Find where the given text appears and provide that cell's center as [X, Y] coordinate. 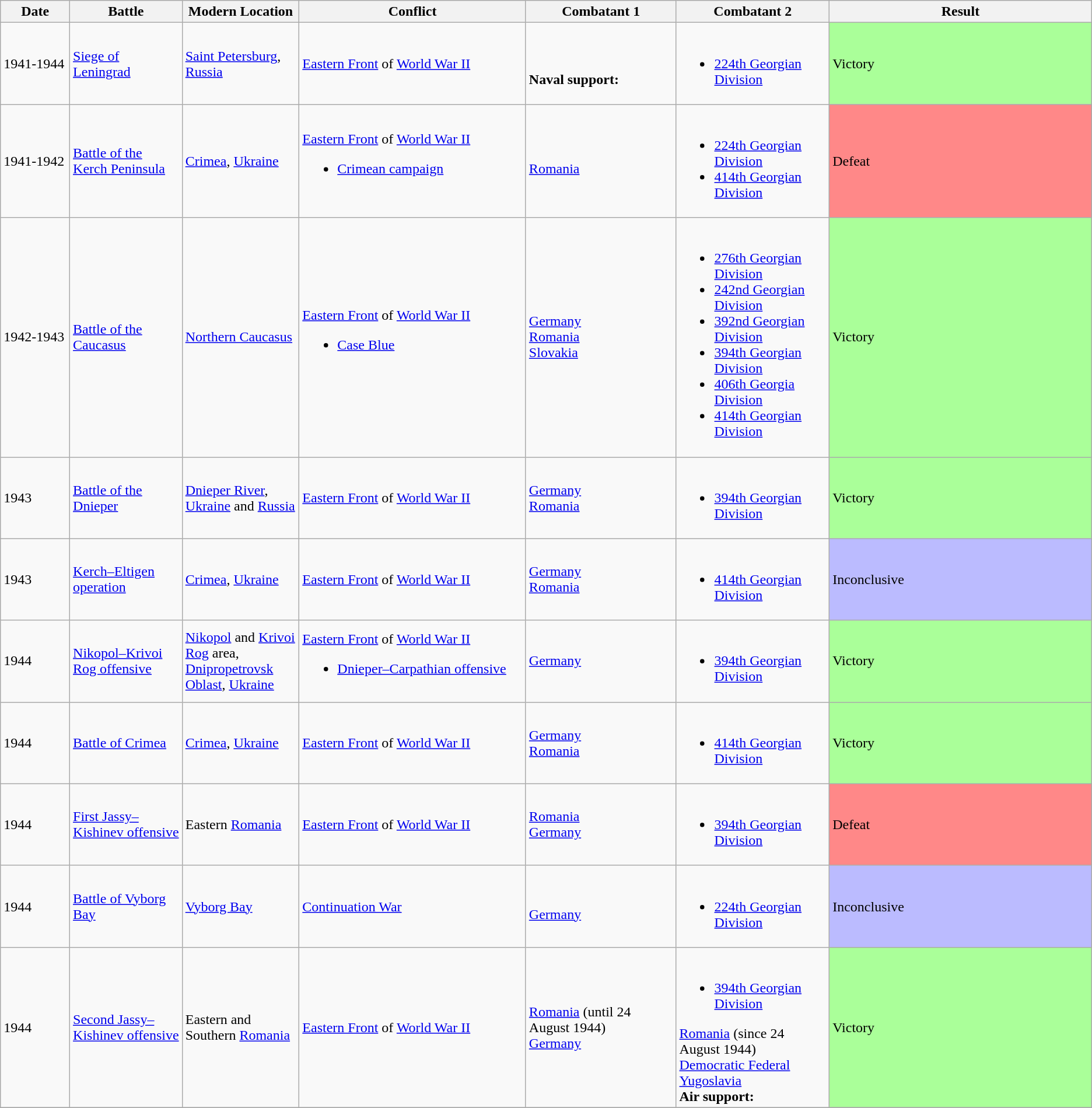
Result [961, 12]
Eastern Front of World War IICrimean campaign [413, 161]
Combatant 1 [601, 12]
Dnieper River, Ukraine and Russia [240, 498]
Battle of the Caucasus [126, 337]
Eastern Front of World War IICase Blue [413, 337]
276th Georgian Division242nd Georgian Division392nd Georgian Division394th Georgian Division406th Georgia Division414th Georgian Division [752, 337]
Kerch–Eltigen operation [126, 579]
Date [35, 12]
Battle of Vyborg Bay [126, 906]
Battle of the Kerch Peninsula [126, 161]
Northern Caucasus [240, 337]
224th Georgian Division414th Georgian Division [752, 161]
Battle [126, 12]
Battle of the Dnieper [126, 498]
Eastern Front of World War IIDnieper–Carpathian offensive [413, 661]
First Jassy–Kishinev offensive [126, 824]
Eastern Romania [240, 824]
Naval support: [601, 64]
Eastern and Southern Romania [240, 1027]
Conflict [413, 12]
Combatant 2 [752, 12]
Romania (until 24 August 1944) Germany [601, 1027]
394th Georgian Division Romania (since 24 August 1944) Democratic Federal YugoslaviaAir support: [752, 1027]
Vyborg Bay [240, 906]
Siege of Leningrad [126, 64]
Nikopol–Krivoi Rog offensive [126, 661]
Continuation War [413, 906]
Second Jassy–Kishinev offensive [126, 1027]
1941-1942 [35, 161]
1941-1944 [35, 64]
Saint Petersburg, Russia [240, 64]
Modern Location [240, 12]
Romania [601, 161]
Germany Romania Slovakia [601, 337]
Nikopol and Krivoi Rog area, Dnipropetrovsk Oblast, Ukraine [240, 661]
Romania Germany [601, 824]
1942-1943 [35, 337]
Battle of Crimea [126, 743]
